Pinpoint the cell where the given text exists, returning its (X, Y) midpoint coordinate. 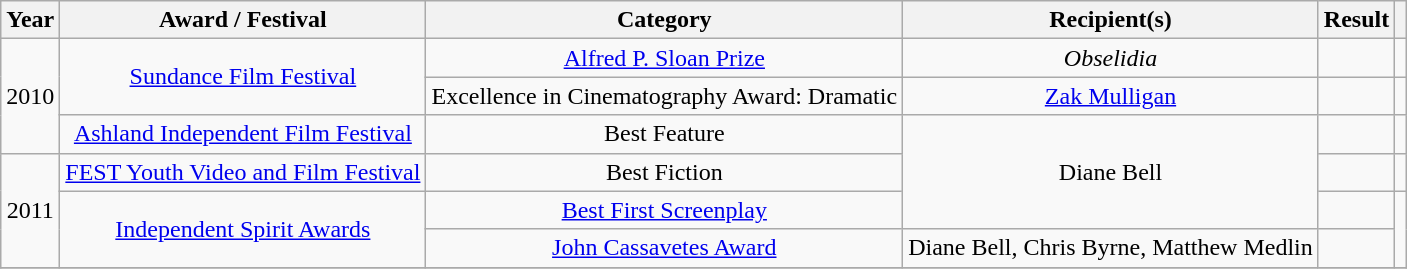
Recipient(s) (1111, 20)
Result (1356, 20)
Ashland Independent Film Festival (243, 134)
Sundance Film Festival (243, 77)
Diane Bell (1111, 172)
2010 (30, 96)
Obselidia (1111, 58)
Alfred P. Sloan Prize (664, 58)
Best Feature (664, 134)
Diane Bell, Chris Byrne, Matthew Medlin (1111, 248)
Independent Spirit Awards (243, 229)
Best Fiction (664, 172)
Category (664, 20)
Year (30, 20)
John Cassavetes Award (664, 248)
Best First Screenplay (664, 210)
Excellence in Cinematography Award: Dramatic (664, 96)
Award / Festival (243, 20)
FEST Youth Video and Film Festival (243, 172)
Zak Mulligan (1111, 96)
2011 (30, 210)
